Determine the [X, Y] coordinate at the center of the cell enclosing the given text.  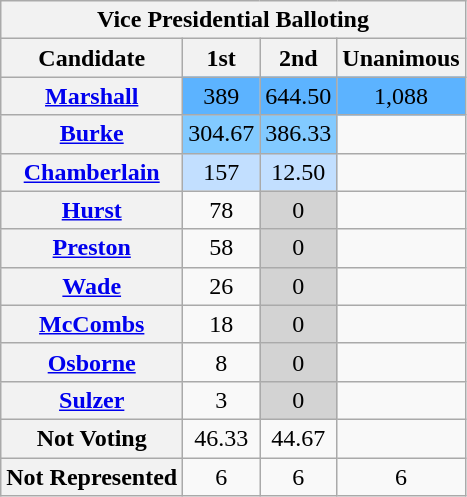
Burke [92, 134]
1st [222, 58]
44.67 [298, 438]
1,088 [401, 96]
McCombs [92, 324]
389 [222, 96]
78 [222, 210]
Not Voting [92, 438]
Preston [92, 248]
46.33 [222, 438]
Marshall [92, 96]
Vice Presidential Balloting [233, 20]
Osborne [92, 362]
12.50 [298, 172]
8 [222, 362]
157 [222, 172]
304.67 [222, 134]
644.50 [298, 96]
Unanimous [401, 58]
Hurst [92, 210]
58 [222, 248]
2nd [298, 58]
Sulzer [92, 400]
Chamberlain [92, 172]
Candidate [92, 58]
18 [222, 324]
386.33 [298, 134]
Wade [92, 286]
Not Represented [92, 477]
3 [222, 400]
26 [222, 286]
